Determine the [X, Y] coordinate at the center of the cell enclosing the given text.  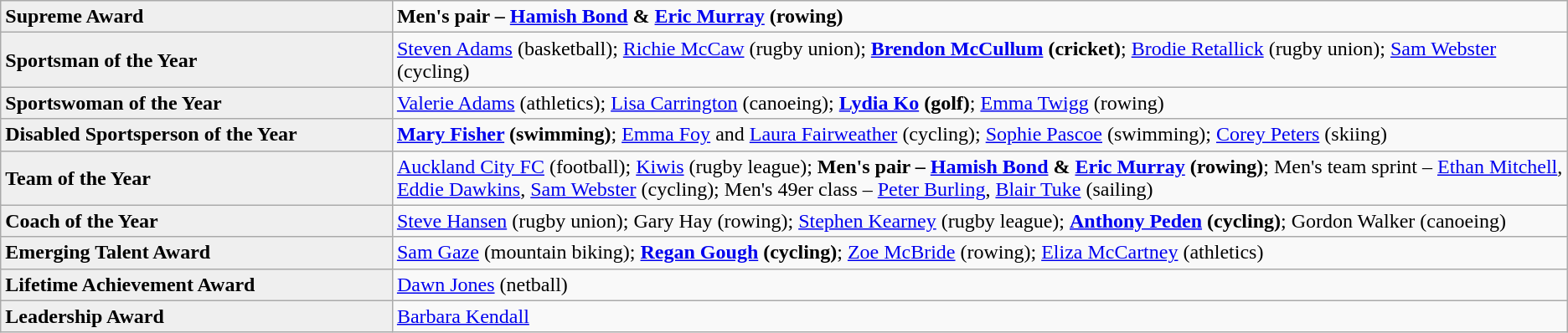
Supreme Award [197, 17]
Sportsman of the Year [197, 60]
Men's pair – Hamish Bond & Eric Murray (rowing) [980, 17]
Steve Hansen (rugby union); Gary Hay (rowing); Stephen Kearney (rugby league); Anthony Peden (cycling); Gordon Walker (canoeing) [980, 221]
Sam Gaze (mountain biking); Regan Gough (cycling); Zoe McBride (rowing); Eliza McCartney (athletics) [980, 253]
Leadership Award [197, 316]
Team of the Year [197, 177]
Steven Adams (basketball); Richie McCaw (rugby union); Brendon McCullum (cricket); Brodie Retallick (rugby union); Sam Webster (cycling) [980, 60]
Disabled Sportsperson of the Year [197, 135]
Dawn Jones (netball) [980, 284]
Valerie Adams (athletics); Lisa Carrington (canoeing); Lydia Ko (golf); Emma Twigg (rowing) [980, 103]
Sportswoman of the Year [197, 103]
Barbara Kendall [980, 316]
Lifetime Achievement Award [197, 284]
Mary Fisher (swimming); Emma Foy and Laura Fairweather (cycling); Sophie Pascoe (swimming); Corey Peters (skiing) [980, 135]
Emerging Talent Award [197, 253]
Coach of the Year [197, 221]
